Search for the cell housing the specified text and yield its [x, y] center coordinate. 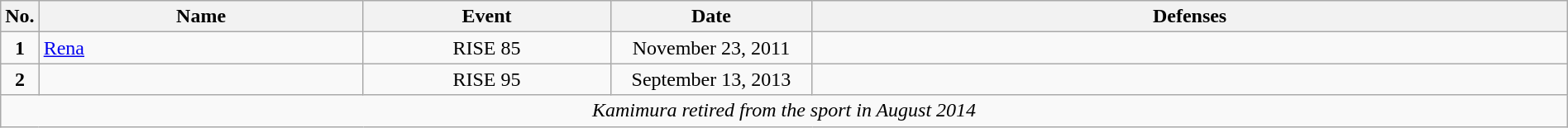
Kamimura retired from the sport in August 2014 [784, 111]
Name [201, 17]
Rena [201, 48]
RISE 95 [486, 79]
Event [486, 17]
Date [711, 17]
November 23, 2011 [711, 48]
RISE 85 [486, 48]
1 [20, 48]
Defenses [1189, 17]
September 13, 2013 [711, 79]
No. [20, 17]
2 [20, 79]
